Detect which cell encompasses the target text, then output its [x, y] center coordinate. 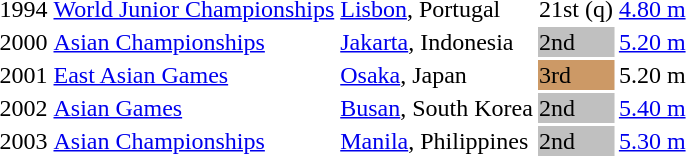
East Asian Games [194, 75]
Manila, Philippines [437, 141]
3rd [576, 75]
Asian Games [194, 108]
Busan, South Korea [437, 108]
Jakarta, Indonesia [437, 42]
Osaka, Japan [437, 75]
